Output the (x, y) coordinate of the center of the cell containing the given text.  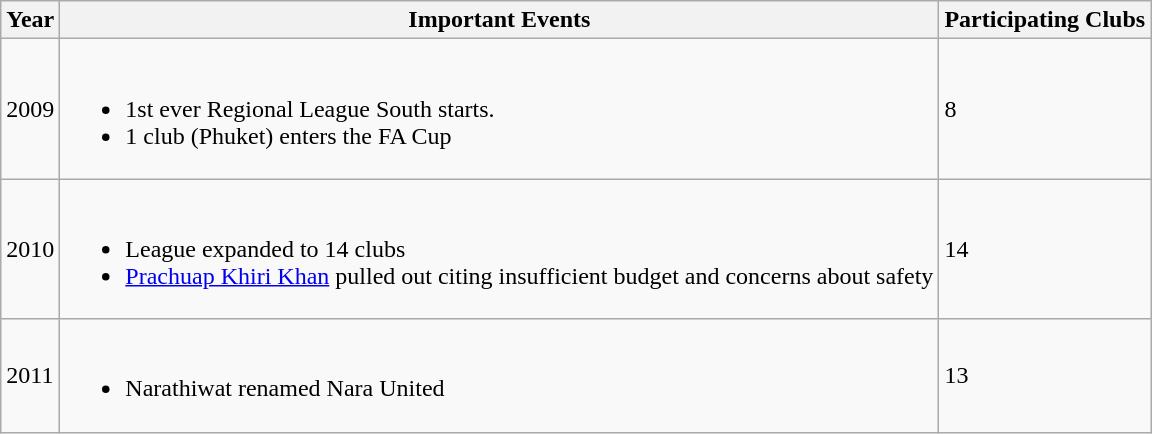
Year (30, 20)
League expanded to 14 clubsPrachuap Khiri Khan pulled out citing insufficient budget and concerns about safety (500, 249)
2010 (30, 249)
2009 (30, 109)
1st ever Regional League South starts.1 club (Phuket) enters the FA Cup (500, 109)
Participating Clubs (1045, 20)
13 (1045, 376)
Narathiwat renamed Nara United (500, 376)
14 (1045, 249)
8 (1045, 109)
2011 (30, 376)
Important Events (500, 20)
